Find where the given text appears and provide that cell's center as [X, Y] coordinate. 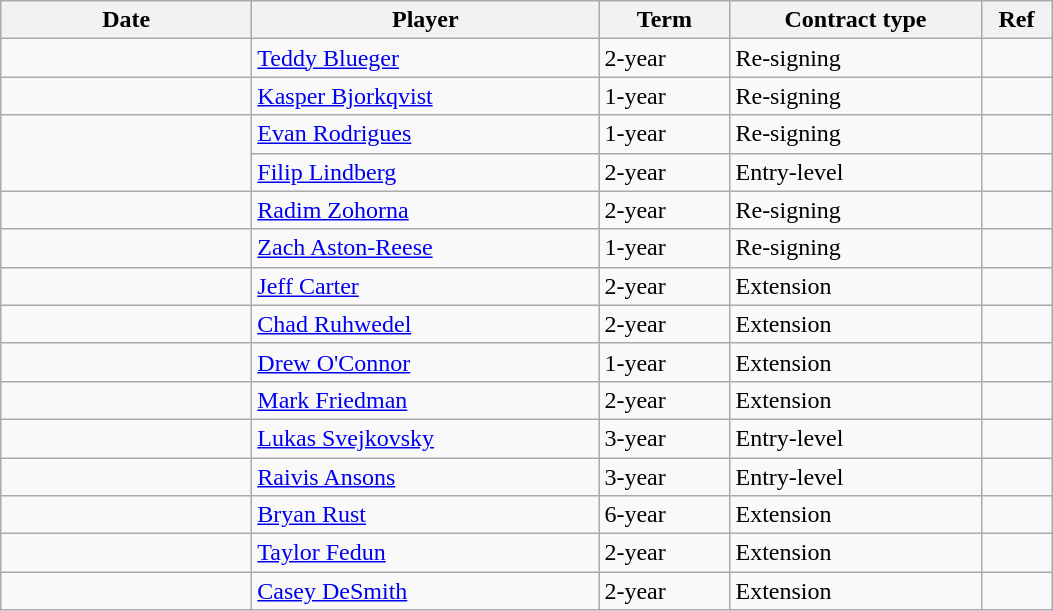
Drew O'Connor [426, 362]
Bryan Rust [426, 515]
Taylor Fedun [426, 553]
Mark Friedman [426, 400]
6-year [664, 515]
Ref [1016, 20]
Lukas Svejkovsky [426, 438]
Term [664, 20]
Player [426, 20]
Radim Zohorna [426, 210]
Kasper Bjorkqvist [426, 96]
Jeff Carter [426, 286]
Teddy Blueger [426, 58]
Contract type [856, 20]
Filip Lindberg [426, 172]
Evan Rodrigues [426, 134]
Zach Aston-Reese [426, 248]
Casey DeSmith [426, 591]
Raivis Ansons [426, 477]
Chad Ruhwedel [426, 324]
Date [126, 20]
